Extract the (X, Y) coordinate from the center of the cell holding the provided text.  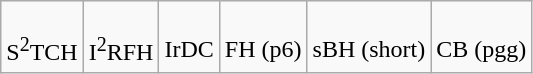
sBH (short) (369, 37)
CB (pgg) (482, 37)
S2TCH (42, 37)
FH (p6) (263, 37)
IrDC (189, 37)
I2RFH (121, 37)
